Return (X, Y) of the center of cell containing provided text 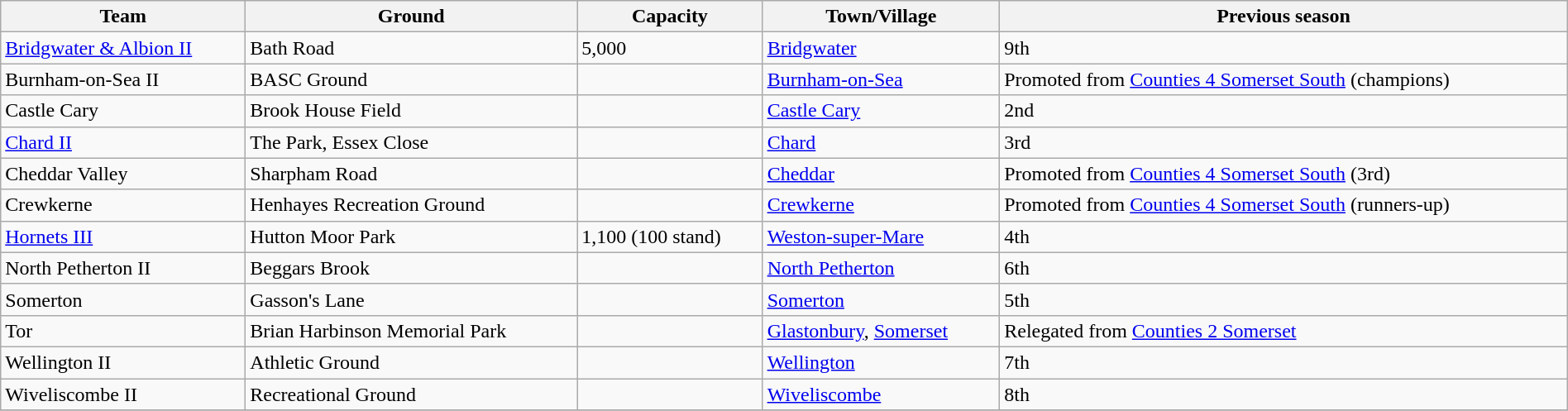
Previous season (1284, 17)
BASC Ground (412, 79)
Burnham-on-Sea II (123, 79)
Bridgwater (882, 48)
Cheddar Valley (123, 174)
Relegated from Counties 2 Somerset (1284, 331)
Sharpham Road (412, 174)
Promoted from Counties 4 Somerset South (3rd) (1284, 174)
Wellington (882, 362)
Athletic Ground (412, 362)
Hornets III (123, 237)
Promoted from Counties 4 Somerset South (champions) (1284, 79)
Chard (882, 142)
Gasson's Lane (412, 299)
Recreational Ground (412, 394)
North Petherton (882, 268)
5,000 (670, 48)
Brook House Field (412, 111)
3rd (1284, 142)
Henhayes Recreation Ground (412, 205)
1,100 (100 stand) (670, 237)
9th (1284, 48)
Weston-super-Mare (882, 237)
5th (1284, 299)
Tor (123, 331)
Ground (412, 17)
Team (123, 17)
Chard II (123, 142)
2nd (1284, 111)
Brian Harbinson Memorial Park (412, 331)
Wiveliscombe (882, 394)
The Park, Essex Close (412, 142)
8th (1284, 394)
Town/Village (882, 17)
Wellington II (123, 362)
Glastonbury, Somerset (882, 331)
6th (1284, 268)
4th (1284, 237)
Beggars Brook (412, 268)
Burnham-on-Sea (882, 79)
Wiveliscombe II (123, 394)
North Petherton II (123, 268)
Bath Road (412, 48)
Cheddar (882, 174)
Capacity (670, 17)
Hutton Moor Park (412, 237)
Bridgwater & Albion II (123, 48)
Promoted from Counties 4 Somerset South (runners-up) (1284, 205)
7th (1284, 362)
